Detect which cell encompasses the target text, then output its (X, Y) center coordinate. 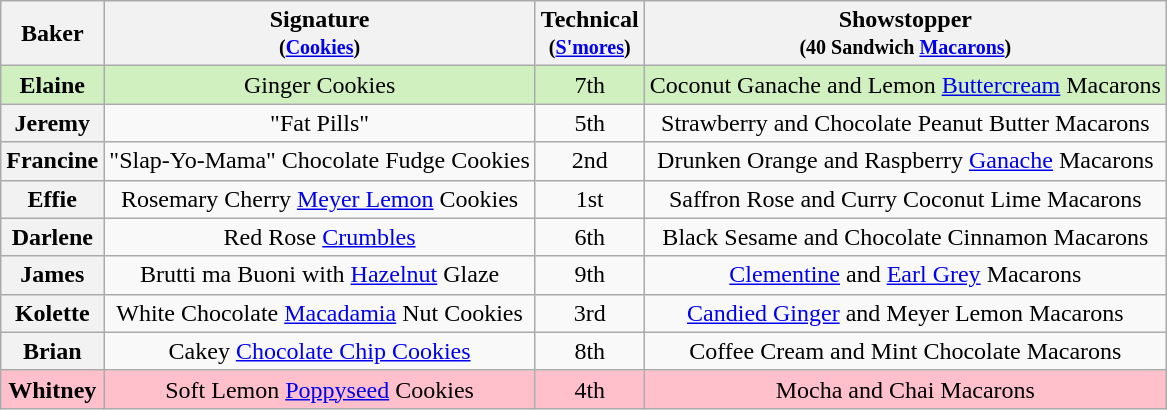
Francine (52, 161)
Rosemary Cherry Meyer Lemon Cookies (320, 199)
Saffron Rose and Curry Coconut Lime Macarons (905, 199)
Darlene (52, 237)
3rd (590, 313)
Jeremy (52, 123)
"Fat Pills" (320, 123)
Kolette (52, 313)
Clementine and Earl Grey Macarons (905, 275)
7th (590, 85)
White Chocolate Macadamia Nut Cookies (320, 313)
Showstopper(40 Sandwich Macarons) (905, 34)
Effie (52, 199)
9th (590, 275)
Ginger Cookies (320, 85)
Drunken Orange and Raspberry Ganache Macarons (905, 161)
Cakey Chocolate Chip Cookies (320, 351)
Strawberry and Chocolate Peanut Butter Macarons (905, 123)
8th (590, 351)
Mocha and Chai Macarons (905, 389)
4th (590, 389)
Signature(Cookies) (320, 34)
Elaine (52, 85)
James (52, 275)
Brutti ma Buoni with Hazelnut Glaze (320, 275)
Black Sesame and Chocolate Cinnamon Macarons (905, 237)
Baker (52, 34)
"Slap-Yo-Mama" Chocolate Fudge Cookies (320, 161)
Brian (52, 351)
Soft Lemon Poppyseed Cookies (320, 389)
Technical(S'mores) (590, 34)
5th (590, 123)
2nd (590, 161)
Candied Ginger and Meyer Lemon Macarons (905, 313)
Red Rose Crumbles (320, 237)
Coconut Ganache and Lemon Buttercream Macarons (905, 85)
Coffee Cream and Mint Chocolate Macarons (905, 351)
1st (590, 199)
Whitney (52, 389)
6th (590, 237)
